Provide the [x, y] coordinate of the cell's center where the given text is located.  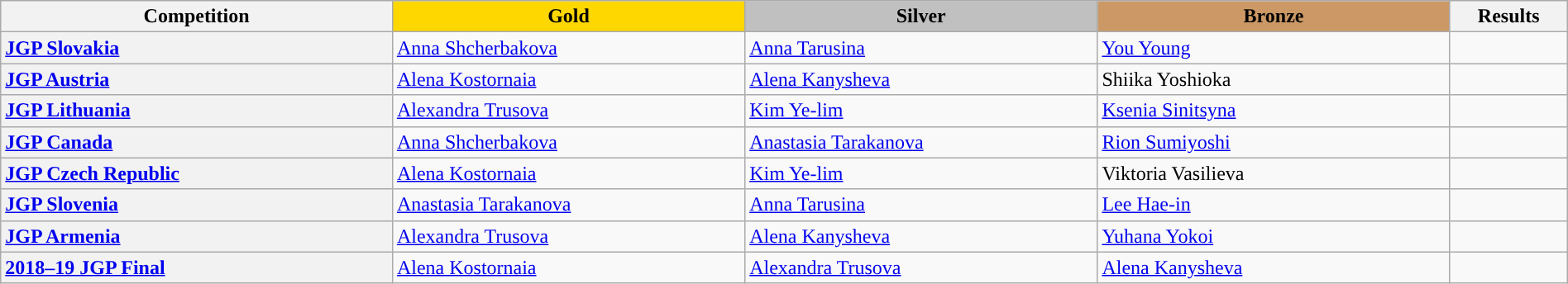
JGP Canada [197, 142]
JGP Slovenia [197, 205]
Silver [921, 17]
JGP Armenia [197, 236]
Yuhana Yokoi [1274, 236]
JGP Czech Republic [197, 173]
Viktoria Vasilieva [1274, 173]
2018–19 JGP Final [197, 267]
Results [1508, 17]
Ksenia Sinitsyna [1274, 111]
Gold [568, 17]
JGP Lithuania [197, 111]
JGP Slovakia [197, 48]
JGP Austria [197, 79]
Competition [197, 17]
Bronze [1274, 17]
You Young [1274, 48]
Shiika Yoshioka [1274, 79]
Lee Hae-in [1274, 205]
Rion Sumiyoshi [1274, 142]
